Extract the [X, Y] coordinate from the center of the cell holding the provided text.  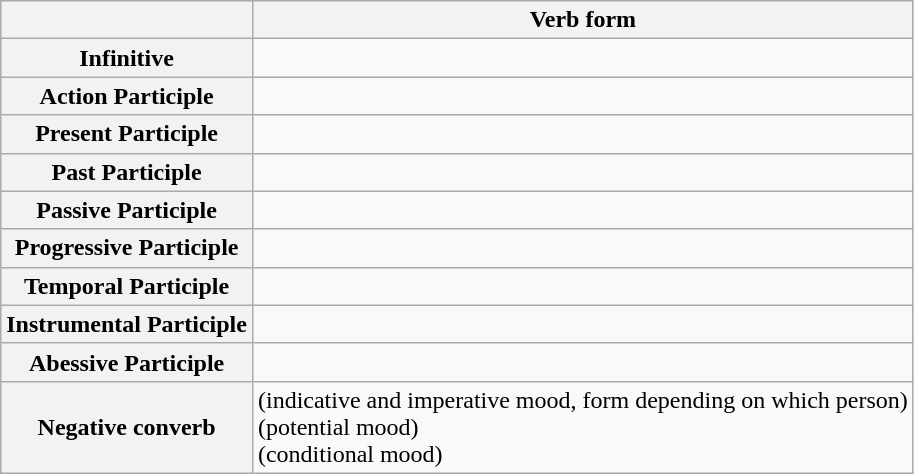
Infinitive [127, 58]
Temporal Participle [127, 286]
Past Participle [127, 172]
Instrumental Participle [127, 324]
Action Participle [127, 96]
Abessive Participle [127, 362]
Verb form [582, 20]
Present Participle [127, 134]
(indicative and imperative mood, form depending on which person) (potential mood) (conditional mood) [582, 427]
Negative converb [127, 427]
Passive Participle [127, 210]
Progressive Participle [127, 248]
